Scan for the cell matching the given text and deliver its [X, Y] coordinate at center. 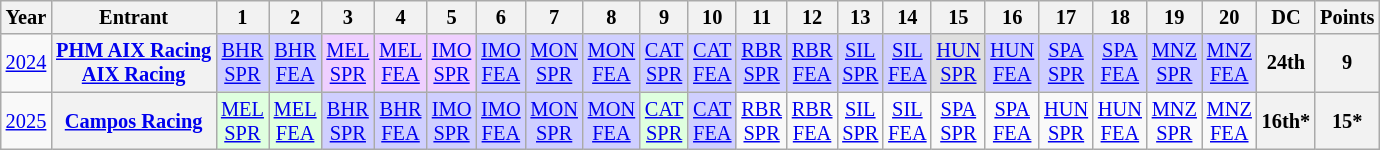
4 [400, 17]
2024 [26, 63]
19 [1174, 17]
8 [612, 17]
2025 [26, 121]
17 [1066, 17]
5 [452, 17]
16th* [1286, 121]
Entrant [134, 17]
6 [500, 17]
1 [242, 17]
15* [1347, 121]
7 [554, 17]
12 [812, 17]
15 [958, 17]
24th [1286, 63]
14 [907, 17]
16 [1012, 17]
DC [1286, 17]
13 [860, 17]
18 [1120, 17]
10 [712, 17]
Campos Racing [134, 121]
2 [296, 17]
Points [1347, 17]
Year [26, 17]
20 [1230, 17]
11 [761, 17]
PHM AIX RacingAIX Racing [134, 63]
3 [348, 17]
